Provide the (x, y) coordinate of the cell's center where the given text is located.  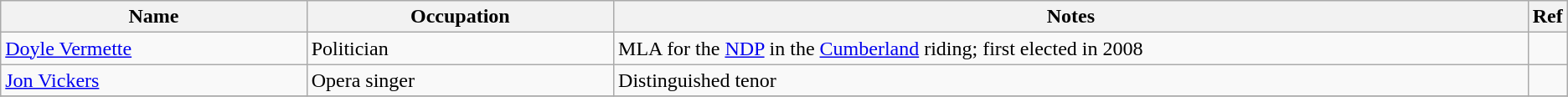
Jon Vickers (154, 80)
Opera singer (460, 80)
Distinguished tenor (1071, 80)
Occupation (460, 17)
Notes (1071, 17)
Doyle Vermette (154, 48)
Name (154, 17)
MLA for the NDP in the Cumberland riding; first elected in 2008 (1071, 48)
Politician (460, 48)
Ref (1548, 17)
